Return [X, Y] of the center of cell containing provided text 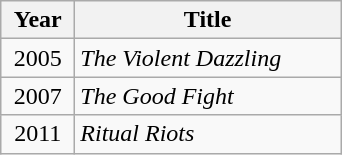
Ritual Riots [208, 134]
2011 [38, 134]
The Good Fight [208, 96]
Title [208, 20]
2005 [38, 58]
Year [38, 20]
The Violent Dazzling [208, 58]
2007 [38, 96]
